Extract the [X, Y] coordinate from the center of the cell holding the provided text.  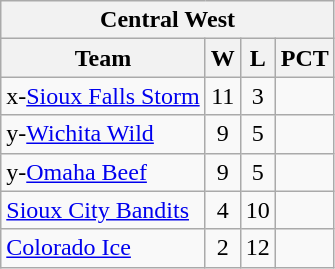
Sioux City Bandits [103, 210]
PCT [304, 58]
y-Wichita Wild [103, 134]
2 [222, 248]
Team [103, 58]
3 [258, 96]
Central West [168, 20]
Colorado Ice [103, 248]
4 [222, 210]
12 [258, 248]
x-Sioux Falls Storm [103, 96]
y-Omaha Beef [103, 172]
W [222, 58]
10 [258, 210]
L [258, 58]
11 [222, 96]
